Identify which cell holds the provided text, then report its [x, y] central coordinate. 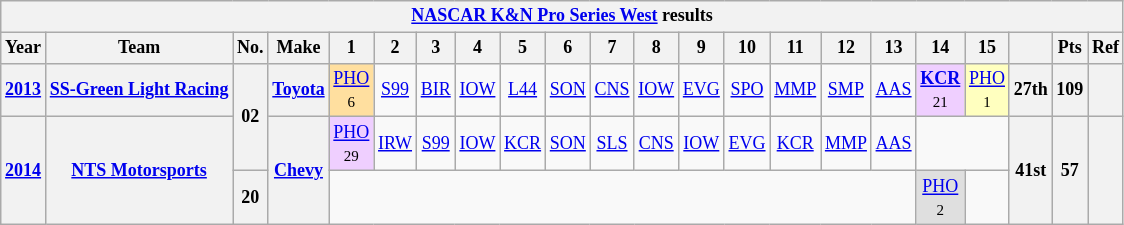
10 [747, 48]
27th [1030, 90]
Chevy [298, 170]
14 [940, 48]
3 [436, 48]
Ref [1106, 48]
PHO6 [352, 90]
Make [298, 48]
NASCAR K&N Pro Series West results [562, 16]
5 [523, 48]
20 [250, 197]
7 [612, 48]
57 [1070, 170]
NTS Motorsports [138, 170]
PHO29 [352, 144]
SPO [747, 90]
02 [250, 116]
4 [478, 48]
SS-Green Light Racing [138, 90]
2 [396, 48]
Team [138, 48]
2014 [24, 170]
1 [352, 48]
SLS [612, 144]
2013 [24, 90]
Toyota [298, 90]
12 [846, 48]
No. [250, 48]
L44 [523, 90]
11 [796, 48]
Year [24, 48]
9 [701, 48]
41st [1030, 170]
Pts [1070, 48]
15 [988, 48]
109 [1070, 90]
BIR [436, 90]
SMP [846, 90]
8 [656, 48]
KCR21 [940, 90]
13 [894, 48]
PHO2 [940, 197]
IRW [396, 144]
PHO1 [988, 90]
6 [568, 48]
